Output the (X, Y) coordinate of the center of the cell containing the given text.  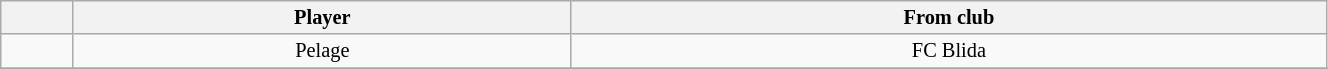
Pelage (322, 51)
FC Blida (948, 51)
From club (948, 17)
Player (322, 17)
